Determine the [X, Y] coordinate at the center of the cell enclosing the given text.  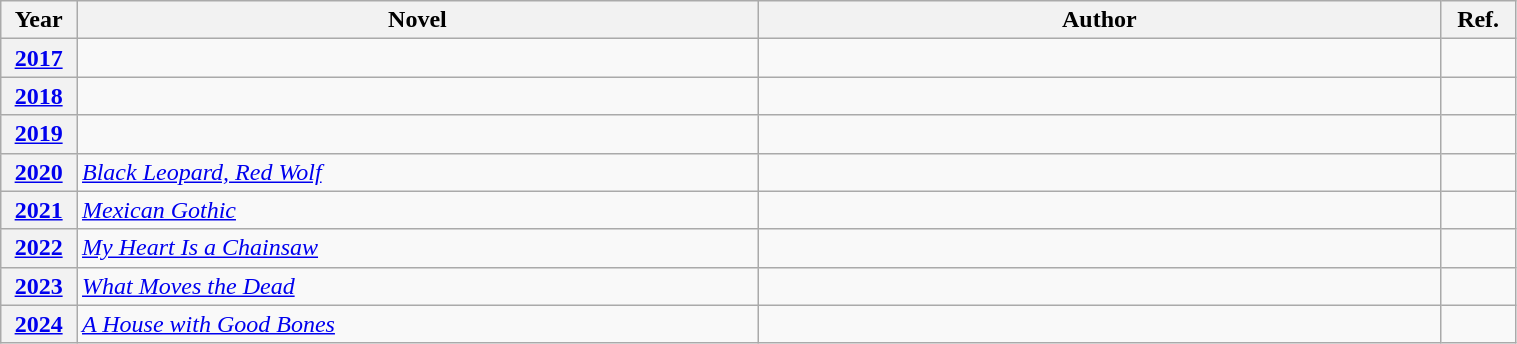
Mexican Gothic [417, 210]
2024 [39, 324]
Ref. [1478, 20]
2023 [39, 286]
My Heart Is a Chainsaw [417, 248]
Novel [417, 20]
Author [1099, 20]
A House with Good Bones [417, 324]
2022 [39, 248]
Year [39, 20]
What Moves the Dead [417, 286]
2018 [39, 96]
Black Leopard, Red Wolf [417, 172]
2017 [39, 58]
2019 [39, 134]
2021 [39, 210]
2020 [39, 172]
